Scan for the cell matching the given text and deliver its [x, y] coordinate at center. 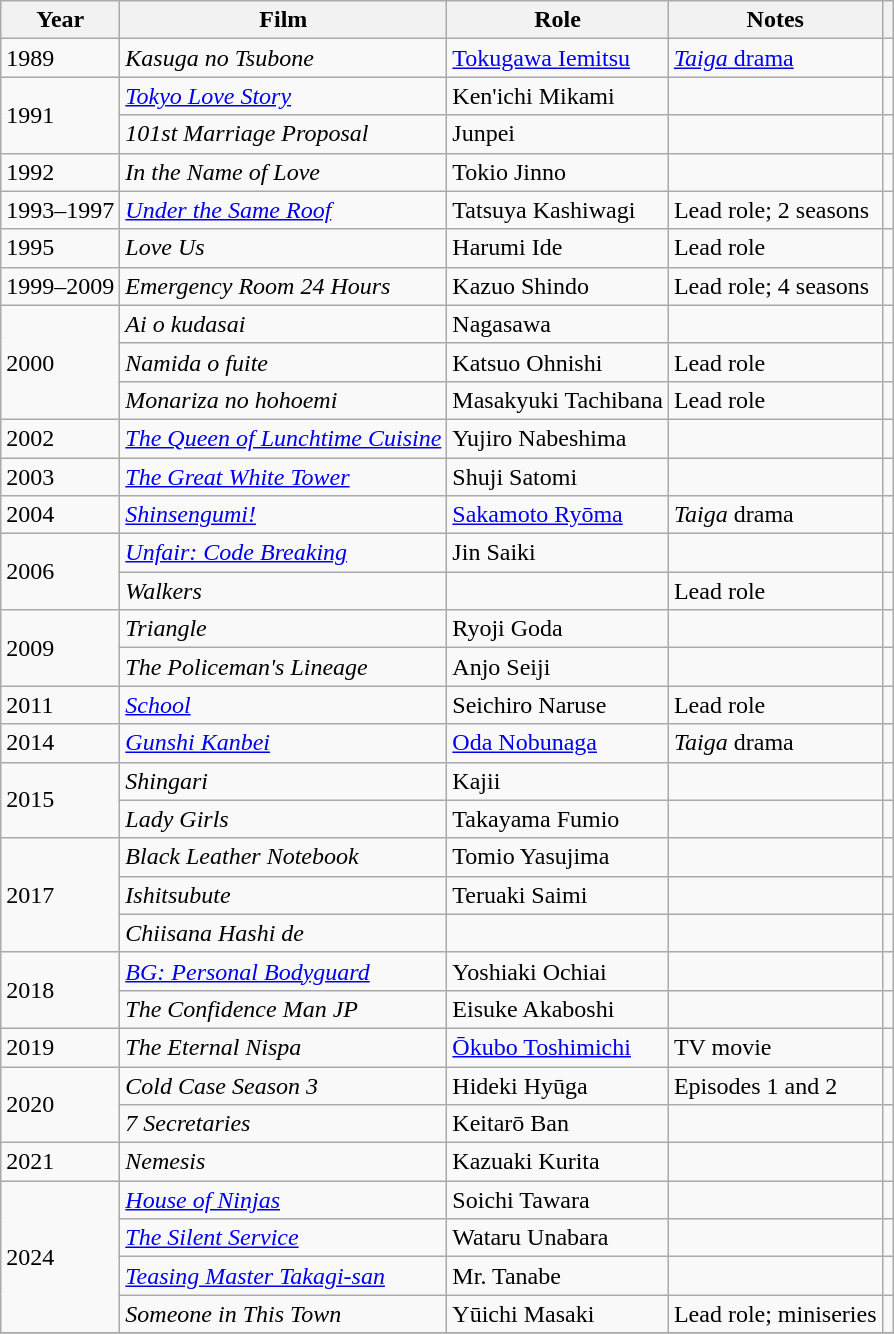
2002 [60, 438]
School [284, 705]
Walkers [284, 591]
Lead role; 4 seasons [775, 286]
The Silent Service [284, 1238]
2015 [60, 800]
Tomio Yasujima [558, 857]
Ishitsubute [284, 895]
Wataru Unabara [558, 1238]
Anjo Seiji [558, 667]
Episodes 1 and 2 [775, 1085]
Tokyo Love Story [284, 96]
2017 [60, 895]
Ryoji Goda [558, 629]
Triangle [284, 629]
Yoshiaki Ochiai [558, 971]
Mr. Tanabe [558, 1276]
The Eternal Nispa [284, 1047]
2011 [60, 705]
Role [558, 20]
Ken'ichi Mikami [558, 96]
TV movie [775, 1047]
2006 [60, 572]
Seichiro Naruse [558, 705]
2003 [60, 477]
2018 [60, 990]
1995 [60, 248]
Shinsengumi! [284, 515]
Gunshi Kanbei [284, 743]
The Queen of Lunchtime Cuisine [284, 438]
2004 [60, 515]
Unfair: Code Breaking [284, 553]
Shingari [284, 781]
Yujiro Nabeshima [558, 438]
Hideki Hyūga [558, 1085]
Black Leather Notebook [284, 857]
Tatsuya Kashiwagi [558, 210]
Love Us [284, 248]
Soichi Tawara [558, 1200]
Yūichi Masaki [558, 1314]
Kajii [558, 781]
In the Name of Love [284, 172]
Eisuke Akaboshi [558, 1009]
Kazuaki Kurita [558, 1162]
The Policeman's Lineage [284, 667]
Shuji Satomi [558, 477]
BG: Personal Bodyguard [284, 971]
Chiisana Hashi de [284, 933]
Lead role; 2 seasons [775, 210]
Lead role; miniseries [775, 1314]
1993–1997 [60, 210]
Lady Girls [284, 819]
Namida o fuite [284, 362]
The Confidence Man JP [284, 1009]
Junpei [558, 134]
House of Ninjas [284, 1200]
Oda Nobunaga [558, 743]
Masakyuki Tachibana [558, 400]
1989 [60, 58]
1999–2009 [60, 286]
The Great White Tower [284, 477]
Monariza no hohoemi [284, 400]
2021 [60, 1162]
Year [60, 20]
Keitarō Ban [558, 1124]
2024 [60, 1257]
Kazuo Shindo [558, 286]
Film [284, 20]
Katsuo Ohnishi [558, 362]
Ai o kudasai [284, 324]
Emergency Room 24 Hours [284, 286]
7 Secretaries [284, 1124]
Nagasawa [558, 324]
Cold Case Season 3 [284, 1085]
Someone in This Town [284, 1314]
Teruaki Saimi [558, 895]
Notes [775, 20]
101st Marriage Proposal [284, 134]
2019 [60, 1047]
2000 [60, 362]
Tokugawa Iemitsu [558, 58]
Harumi Ide [558, 248]
Nemesis [284, 1162]
2014 [60, 743]
Tokio Jinno [558, 172]
Teasing Master Takagi-san [284, 1276]
Ōkubo Toshimichi [558, 1047]
2020 [60, 1104]
Takayama Fumio [558, 819]
Under the Same Roof [284, 210]
2009 [60, 648]
1991 [60, 115]
Sakamoto Ryōma [558, 515]
Jin Saiki [558, 553]
Kasuga no Tsubone [284, 58]
1992 [60, 172]
